Find where the given text appears and provide that cell's center as [x, y] coordinate. 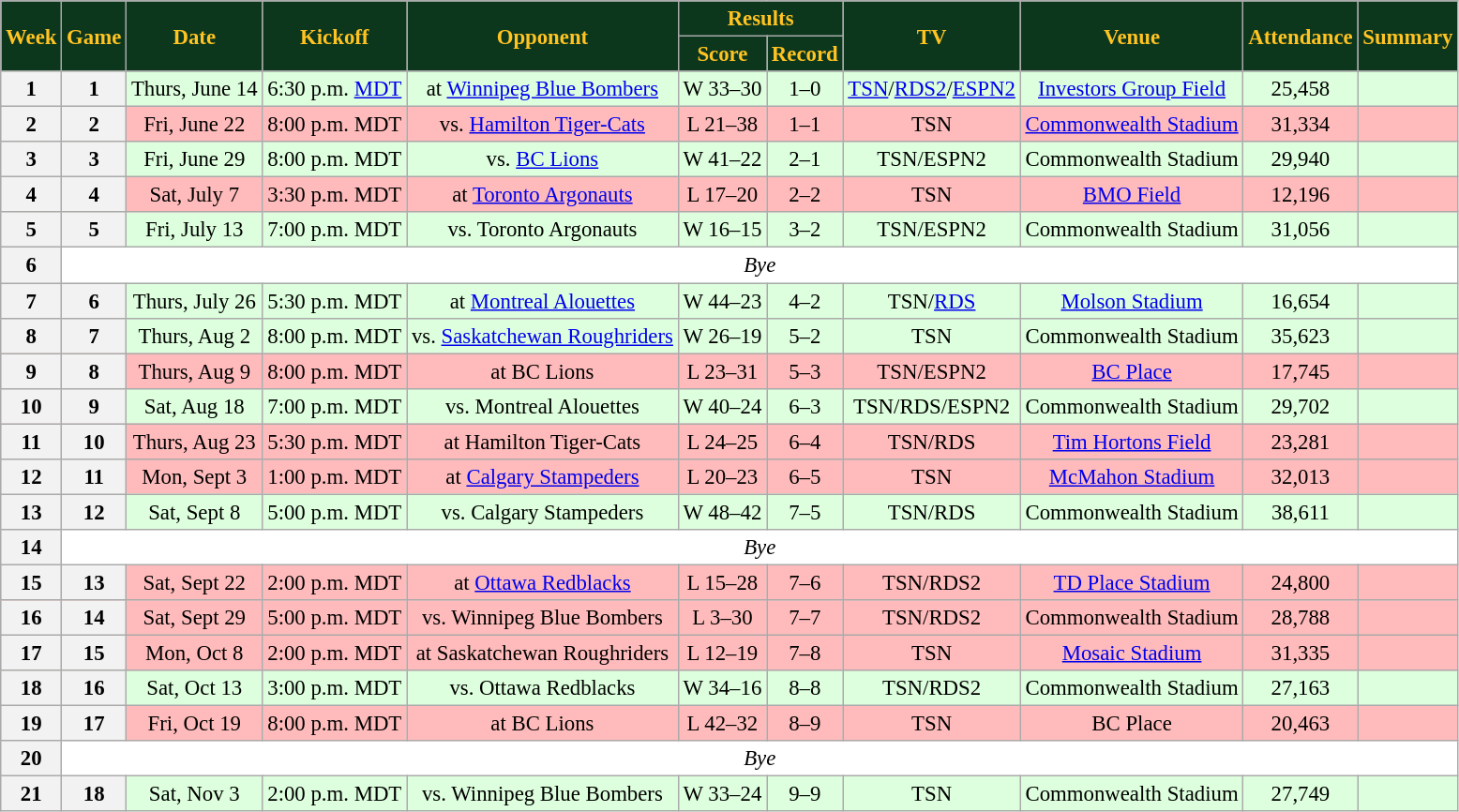
L 23–31 [722, 371]
6–3 [805, 406]
2–2 [805, 195]
Summary [1408, 36]
31,334 [1301, 125]
27,749 [1301, 794]
W 16–15 [722, 230]
Sat, Nov 3 [195, 794]
vs. Hamilton Tiger-Cats [543, 125]
Fri, June 29 [195, 159]
at Calgary Stampeders [543, 477]
Sat, Aug 18 [195, 406]
L 12–19 [722, 654]
1:00 p.m. MDT [335, 477]
vs. Saskatchewan Roughriders [543, 336]
Attendance [1301, 36]
Mon, Oct 8 [195, 654]
7–7 [805, 618]
Results [760, 19]
Fri, Oct 19 [195, 724]
W 48–42 [722, 512]
vs. BC Lions [543, 159]
4–2 [805, 301]
8–9 [805, 724]
1–0 [805, 89]
vs. Montreal Alouettes [543, 406]
Tim Hortons Field [1132, 442]
W 33–24 [722, 794]
Game [94, 36]
L 24–25 [722, 442]
6–5 [805, 477]
Molson Stadium [1132, 301]
vs. Calgary Stampeders [543, 512]
19 [32, 724]
3:00 p.m. MDT [335, 688]
Mosaic Stadium [1132, 654]
Sat, Sept 8 [195, 512]
L 42–32 [722, 724]
25,458 [1301, 89]
20 [32, 759]
W 40–24 [722, 406]
32,013 [1301, 477]
Fri, July 13 [195, 230]
Record [805, 54]
29,940 [1301, 159]
Investors Group Field [1132, 89]
Thurs, June 14 [195, 89]
L 20–23 [722, 477]
Thurs, Aug 2 [195, 336]
at Toronto Argonauts [543, 195]
BMO Field [1132, 195]
Sat, Sept 29 [195, 618]
Kickoff [335, 36]
5–2 [805, 336]
W 26–19 [722, 336]
TV [932, 36]
W 34–16 [722, 688]
3–2 [805, 230]
TSN/RDS2/ESPN2 [932, 89]
L 3–30 [722, 618]
at Montreal Alouettes [543, 301]
TD Place Stadium [1132, 582]
38,611 [1301, 512]
Thurs, July 26 [195, 301]
5–3 [805, 371]
L 15–28 [722, 582]
TSN/RDS/ESPN2 [932, 406]
Opponent [543, 36]
Sat, July 7 [195, 195]
at Saskatchewan Roughriders [543, 654]
Date [195, 36]
at Ottawa Redblacks [543, 582]
Sat, Oct 13 [195, 688]
vs. Toronto Argonauts [543, 230]
Sat, Sept 22 [195, 582]
Week [32, 36]
3:30 p.m. MDT [335, 195]
Thurs, Aug 9 [195, 371]
7–8 [805, 654]
1–1 [805, 125]
6–4 [805, 442]
35,623 [1301, 336]
17,745 [1301, 371]
28,788 [1301, 618]
McMahon Stadium [1132, 477]
Thurs, Aug 23 [195, 442]
16,654 [1301, 301]
at Hamilton Tiger-Cats [543, 442]
Score [722, 54]
31,335 [1301, 654]
L 21–38 [722, 125]
31,056 [1301, 230]
vs. Ottawa Redblacks [543, 688]
20,463 [1301, 724]
8–8 [805, 688]
Fri, June 22 [195, 125]
2–1 [805, 159]
W 41–22 [722, 159]
29,702 [1301, 406]
6:30 p.m. MDT [335, 89]
7–6 [805, 582]
L 17–20 [722, 195]
Mon, Sept 3 [195, 477]
23,281 [1301, 442]
27,163 [1301, 688]
21 [32, 794]
9–9 [805, 794]
Venue [1132, 36]
12,196 [1301, 195]
W 33–30 [722, 89]
W 44–23 [722, 301]
7–5 [805, 512]
at Winnipeg Blue Bombers [543, 89]
24,800 [1301, 582]
